Pinpoint the cell where the given text exists, returning its (X, Y) midpoint coordinate. 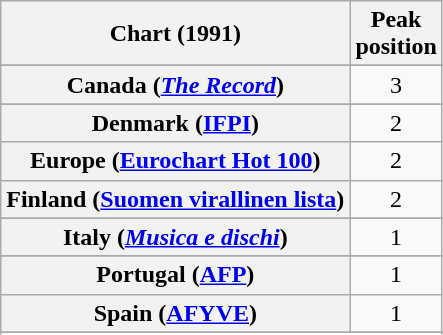
Denmark (IFPI) (176, 123)
Peakposition (396, 34)
Italy (Musica e dischi) (176, 237)
Finland (Suomen virallinen lista) (176, 199)
Canada (The Record) (176, 85)
Europe (Eurochart Hot 100) (176, 161)
Spain (AFYVE) (176, 313)
Portugal (AFP) (176, 275)
3 (396, 85)
Chart (1991) (176, 34)
